Find where the given text appears and provide that cell's center as (x, y) coordinate. 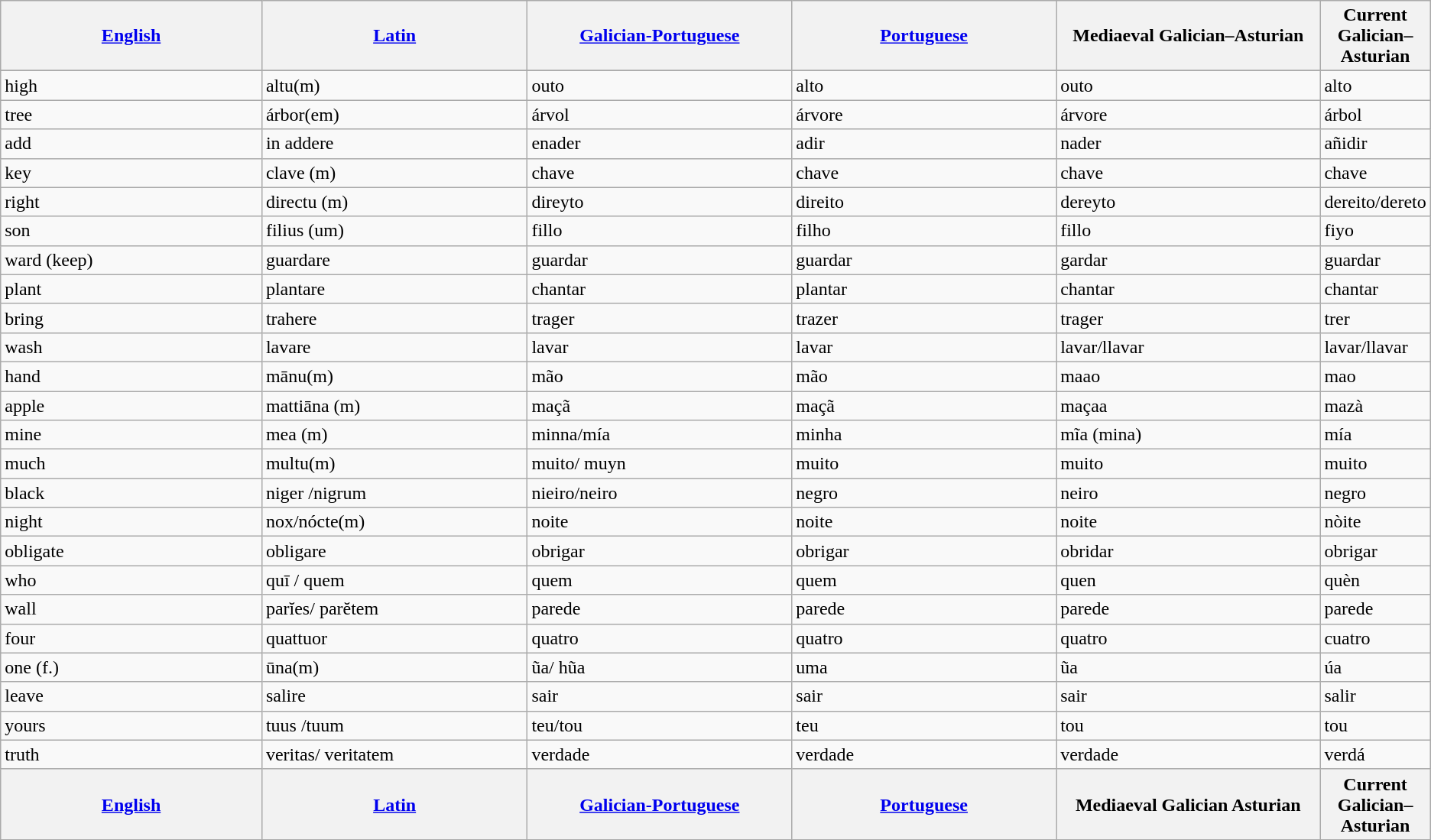
muito/ muyn (660, 464)
filius (um) (394, 231)
quen (1188, 580)
nòite (1375, 522)
niger /nigrum (394, 493)
plant (131, 289)
mattiāna (m) (394, 406)
night (131, 522)
direito (924, 202)
obridar (1188, 551)
mine (131, 435)
añidir (1375, 144)
obligare (394, 551)
ward (keep) (131, 260)
salir (1375, 696)
directu (m) (394, 202)
lavare (394, 347)
guardare (394, 260)
salire (394, 696)
trahere (394, 318)
mao (1375, 376)
gardar (1188, 260)
key (131, 173)
apple (131, 406)
ũa/ hũa (660, 667)
bring (131, 318)
mĩa (mina) (1188, 435)
Mediaeval Galician Asturian (1188, 804)
obligate (131, 551)
úa (1375, 667)
black (131, 493)
mānu(m) (394, 376)
veritas/ veritatem (394, 754)
quattuor (394, 638)
cuatro (1375, 638)
leave (131, 696)
high (131, 86)
yours (131, 725)
ũa (1188, 667)
add (131, 144)
hand (131, 376)
multu(m) (394, 464)
mía (1375, 435)
clave (m) (394, 173)
trer (1375, 318)
much (131, 464)
quèn (1375, 580)
tree (131, 115)
uma (924, 667)
nox/nócte(m) (394, 522)
tuus /tuum (394, 725)
son (131, 231)
árbol (1375, 115)
plantar (924, 289)
four (131, 638)
verdá (1375, 754)
teu (924, 725)
filho (924, 231)
nieiro/neiro (660, 493)
dereito/dereto (1375, 202)
quī / quem (394, 580)
ūna(m) (394, 667)
altu(m) (394, 86)
enader (660, 144)
árvol (660, 115)
plantare (394, 289)
parĭes/ parĕtem (394, 609)
árbor(em) (394, 115)
mea (m) (394, 435)
wash (131, 347)
adir (924, 144)
wall (131, 609)
minna/mía (660, 435)
Mediaeval Galician–Asturian (1188, 36)
fiyo (1375, 231)
dereyto (1188, 202)
maao (1188, 376)
neiro (1188, 493)
in addere (394, 144)
maçaa (1188, 406)
trazer (924, 318)
minha (924, 435)
who (131, 580)
right (131, 202)
teu/tou (660, 725)
mazà (1375, 406)
direyto (660, 202)
nader (1188, 144)
truth (131, 754)
one (f.) (131, 667)
